Scan for the cell matching the given text and deliver its (x, y) coordinate at center. 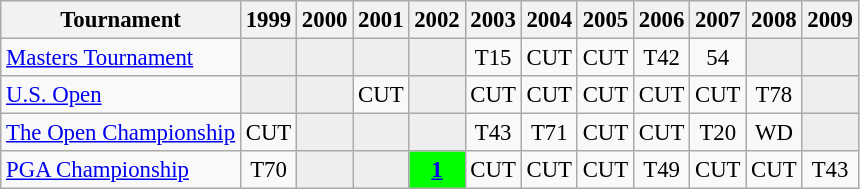
1 (437, 170)
Masters Tournament (121, 58)
T49 (661, 170)
2008 (774, 20)
T42 (661, 58)
T70 (268, 170)
T71 (549, 133)
Tournament (121, 20)
2005 (605, 20)
The Open Championship (121, 133)
2000 (325, 20)
1999 (268, 20)
PGA Championship (121, 170)
T78 (774, 95)
WD (774, 133)
54 (718, 58)
2006 (661, 20)
T15 (493, 58)
2007 (718, 20)
2004 (549, 20)
U.S. Open (121, 95)
2002 (437, 20)
2009 (830, 20)
T20 (718, 133)
2001 (381, 20)
2003 (493, 20)
